For the text-containing cell, return its midpoint in (x, y) coordinate format. 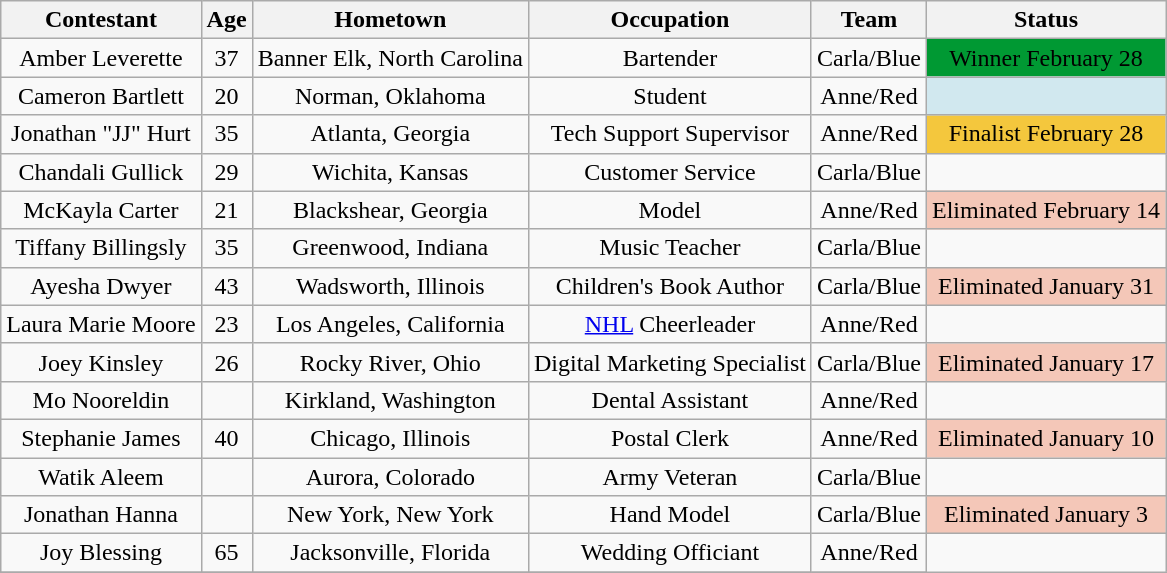
Postal Clerk (670, 438)
Joey Kinsley (101, 362)
Eliminated January 31 (1046, 286)
Jacksonville, Florida (390, 553)
Banner Elk, North Carolina (390, 58)
65 (226, 553)
Norman, Oklahoma (390, 96)
Chandali Gullick (101, 172)
Atlanta, Georgia (390, 134)
Wadsworth, Illinois (390, 286)
23 (226, 324)
Joy Blessing (101, 553)
Greenwood, Indiana (390, 248)
Winner February 28 (1046, 58)
Bartender (670, 58)
Ayesha Dwyer (101, 286)
Cameron Bartlett (101, 96)
Dental Assistant (670, 400)
Model (670, 210)
21 (226, 210)
Los Angeles, California (390, 324)
Hometown (390, 20)
McKayla Carter (101, 210)
40 (226, 438)
Wichita, Kansas (390, 172)
Jonathan Hanna (101, 515)
Wedding Officiant (670, 553)
43 (226, 286)
Laura Marie Moore (101, 324)
Finalist February 28 (1046, 134)
Eliminated January 3 (1046, 515)
Team (868, 20)
New York, New York (390, 515)
29 (226, 172)
Chicago, Illinois (390, 438)
37 (226, 58)
Aurora, Colorado (390, 477)
Age (226, 20)
Contestant (101, 20)
Tiffany Billingsly (101, 248)
Rocky River, Ohio (390, 362)
Eliminated February 14 (1046, 210)
Student (670, 96)
Eliminated January 10 (1046, 438)
Occupation (670, 20)
Watik Aleem (101, 477)
Kirkland, Washington (390, 400)
Eliminated January 17 (1046, 362)
Jonathan "JJ" Hurt (101, 134)
Blackshear, Georgia (390, 210)
Tech Support Supervisor (670, 134)
Amber Leverette (101, 58)
Customer Service (670, 172)
Status (1046, 20)
26 (226, 362)
Army Veteran (670, 477)
20 (226, 96)
Children's Book Author (670, 286)
Digital Marketing Specialist (670, 362)
Stephanie James (101, 438)
Hand Model (670, 515)
NHL Cheerleader (670, 324)
Music Teacher (670, 248)
Mo Nooreldin (101, 400)
